Determine the [x, y] coordinate at the center of the cell enclosing the given text.  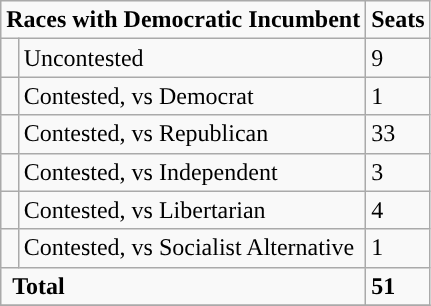
Seats [398, 20]
Contested, vs Republican [192, 134]
9 [398, 58]
Contested, vs Socialist Alternative [192, 248]
Contested, vs Independent [192, 172]
Total [184, 286]
Contested, vs Democrat [192, 96]
33 [398, 134]
51 [398, 286]
3 [398, 172]
Contested, vs Libertarian [192, 210]
Races with Democratic Incumbent [184, 20]
Uncontested [192, 58]
4 [398, 210]
